Detect which cell encompasses the target text, then output its [x, y] center coordinate. 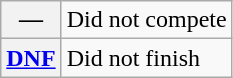
Did not compete [146, 20]
DNF [31, 58]
Did not finish [146, 58]
— [31, 20]
